Detect which cell encompasses the target text, then output its [X, Y] center coordinate. 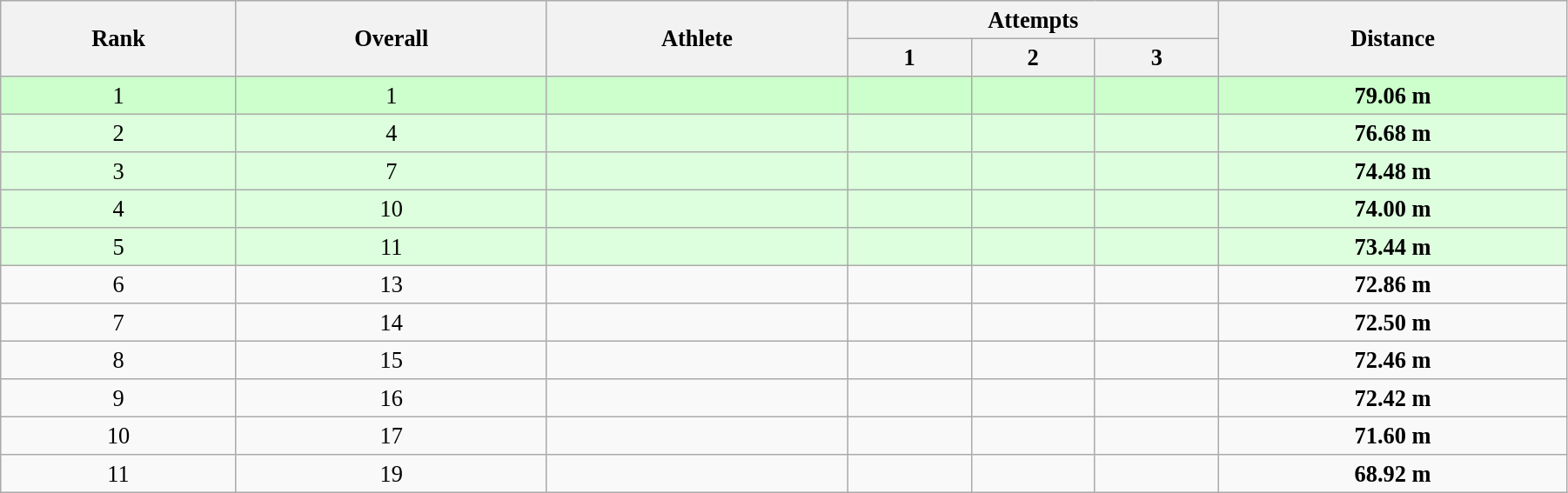
73.44 m [1393, 247]
Attempts [1034, 19]
74.48 m [1393, 171]
17 [392, 436]
14 [392, 323]
74.00 m [1393, 209]
Distance [1393, 38]
68.92 m [1393, 474]
9 [118, 398]
13 [392, 284]
76.68 m [1393, 133]
72.50 m [1393, 323]
Rank [118, 38]
Athlete [697, 38]
19 [392, 474]
72.86 m [1393, 284]
72.46 m [1393, 360]
79.06 m [1393, 95]
15 [392, 360]
5 [118, 247]
6 [118, 284]
Overall [392, 38]
16 [392, 398]
72.42 m [1393, 398]
8 [118, 360]
71.60 m [1393, 436]
